Output the (X, Y) coordinate of the center of the cell containing the given text.  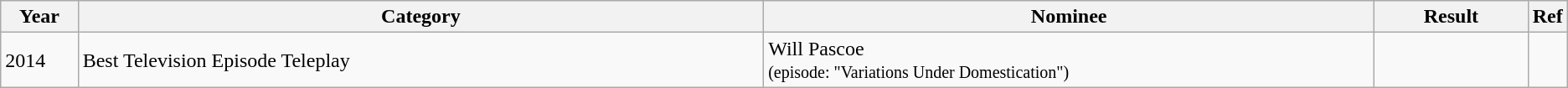
Category (420, 17)
Result (1452, 17)
Ref (1548, 17)
Year (39, 17)
Will Pascoe(episode: "Variations Under Domestication") (1069, 60)
Nominee (1069, 17)
2014 (39, 60)
Best Television Episode Teleplay (420, 60)
